Find where the given text appears and provide that cell's center as [x, y] coordinate. 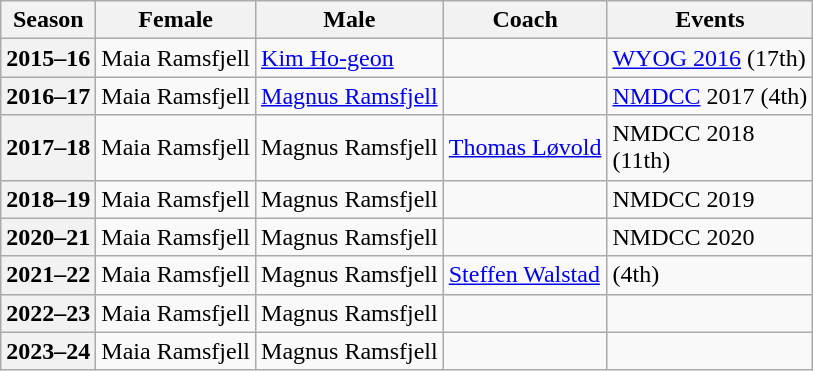
Thomas Løvold [525, 148]
NMDCC 2017 (4th) [710, 96]
(4th) [710, 275]
Male [350, 20]
2018–19 [48, 199]
2016–17 [48, 96]
Events [710, 20]
2022–23 [48, 313]
Coach [525, 20]
NMDCC 2019 [710, 199]
2020–21 [48, 237]
Steffen Walstad [525, 275]
2023–24 [48, 351]
NMDCC 2020 [710, 237]
WYOG 2016 (17th) [710, 58]
Season [48, 20]
Kim Ho-geon [350, 58]
2021–22 [48, 275]
2015–16 [48, 58]
2017–18 [48, 148]
Female [176, 20]
NMDCC 2018 (11th) [710, 148]
